Capture the cell that displays the provided text and extract its (x, y) central coordinate. 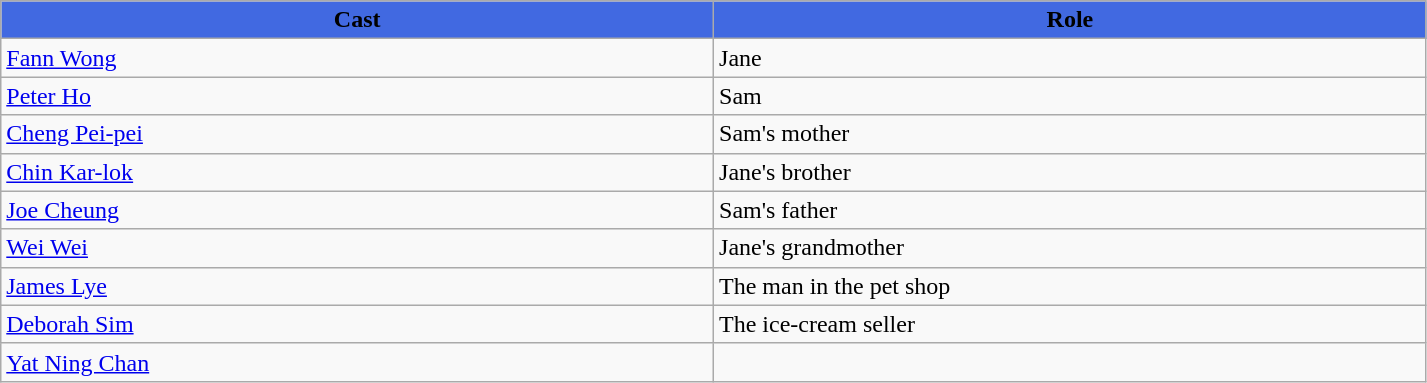
Jane's grandmother (1070, 248)
The ice-cream seller (1070, 324)
Joe Cheung (358, 210)
Jane (1070, 58)
Cast (358, 20)
The man in the pet shop (1070, 286)
Deborah Sim (358, 324)
Fann Wong (358, 58)
Sam's mother (1070, 134)
Jane's brother (1070, 172)
Sam (1070, 96)
Cheng Pei-pei (358, 134)
Peter Ho (358, 96)
James Lye (358, 286)
Chin Kar-lok (358, 172)
Yat Ning Chan (358, 362)
Wei Wei (358, 248)
Sam's father (1070, 210)
Role (1070, 20)
